Scan for the cell matching the given text and deliver its [x, y] coordinate at center. 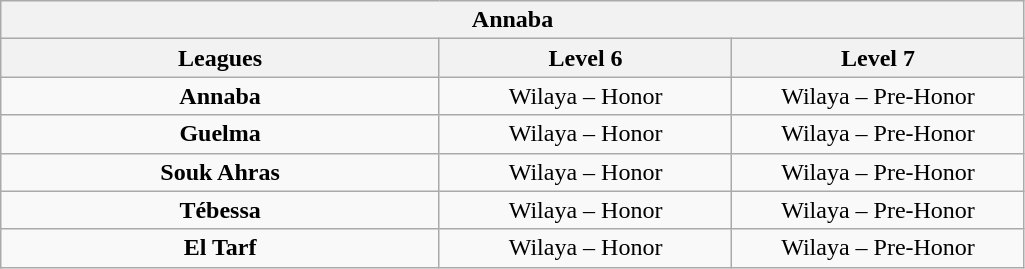
Souk Ahras [220, 172]
Guelma [220, 134]
Level 6 [585, 58]
Tébessa [220, 210]
Level 7 [878, 58]
El Tarf [220, 248]
Leagues [220, 58]
